Capture the cell that displays the provided text and extract its [X, Y] central coordinate. 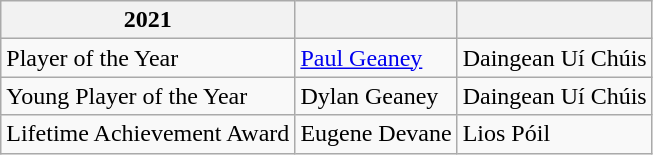
Paul Geaney [376, 58]
Young Player of the Year [148, 96]
Player of the Year [148, 58]
Dylan Geaney [376, 96]
Eugene Devane [376, 134]
2021 [148, 20]
Lios Póil [554, 134]
Lifetime Achievement Award [148, 134]
